Output the (X, Y) coordinate of the center of the cell containing the given text.  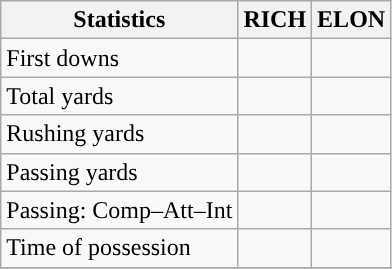
Rushing yards (120, 134)
RICH (275, 20)
First downs (120, 58)
Total yards (120, 96)
Passing: Comp–Att–Int (120, 210)
ELON (352, 20)
Time of possession (120, 248)
Statistics (120, 20)
Passing yards (120, 172)
